Locate the cell with the specified text and output its [X, Y] center coordinate. 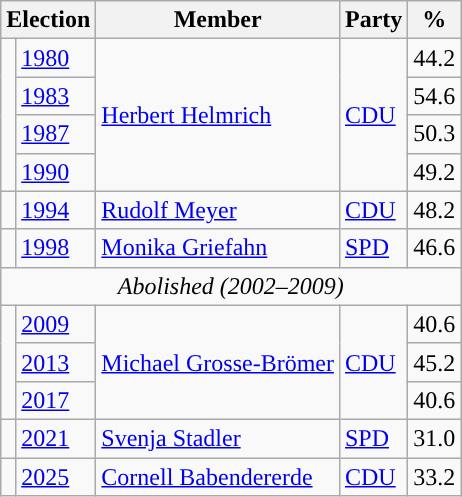
1980 [56, 58]
Svenja Stadler [218, 438]
1987 [56, 134]
2009 [56, 324]
49.2 [434, 172]
Monika Griefahn [218, 248]
44.2 [434, 58]
54.6 [434, 96]
Michael Grosse-Brömer [218, 362]
45.2 [434, 362]
2021 [56, 438]
2017 [56, 400]
Rudolf Meyer [218, 210]
2025 [56, 477]
2013 [56, 362]
1990 [56, 172]
31.0 [434, 438]
50.3 [434, 134]
Party [373, 20]
Member [218, 20]
1983 [56, 96]
46.6 [434, 248]
33.2 [434, 477]
Herbert Helmrich [218, 115]
Election [48, 20]
1994 [56, 210]
48.2 [434, 210]
Cornell Babendererde [218, 477]
Abolished (2002–2009) [231, 286]
% [434, 20]
1998 [56, 248]
